Extract the (x, y) coordinate from the center of the cell holding the provided text.  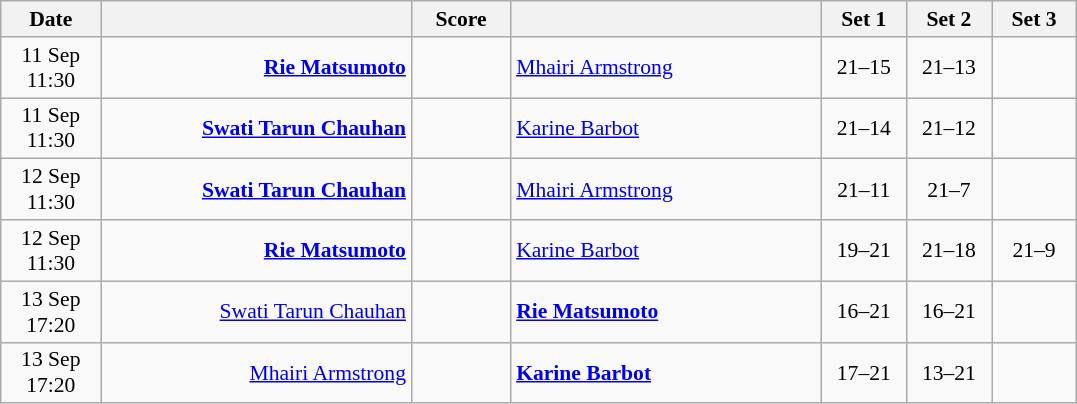
21–13 (948, 68)
Date (51, 19)
21–15 (864, 68)
21–7 (948, 190)
21–11 (864, 190)
Set 1 (864, 19)
19–21 (864, 250)
13–21 (948, 372)
Score (461, 19)
Set 2 (948, 19)
17–21 (864, 372)
21–14 (864, 128)
21–18 (948, 250)
21–12 (948, 128)
21–9 (1034, 250)
Set 3 (1034, 19)
